Capture the cell that displays the provided text and extract its (X, Y) central coordinate. 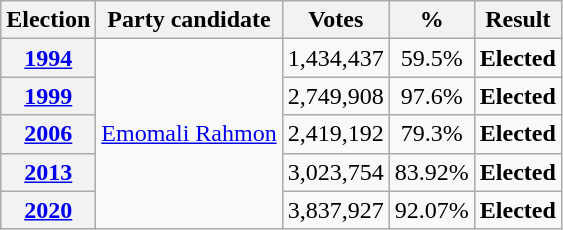
2013 (48, 172)
Result (518, 20)
2,749,908 (336, 96)
Election (48, 20)
3,023,754 (336, 172)
Party candidate (189, 20)
59.5% (432, 58)
1999 (48, 96)
2,419,192 (336, 134)
Votes (336, 20)
3,837,927 (336, 210)
1,434,437 (336, 58)
Emomali Rahmon (189, 134)
92.07% (432, 210)
1994 (48, 58)
79.3% (432, 134)
2006 (48, 134)
97.6% (432, 96)
83.92% (432, 172)
% (432, 20)
2020 (48, 210)
